Identify which cell holds the provided text, then report its (X, Y) central coordinate. 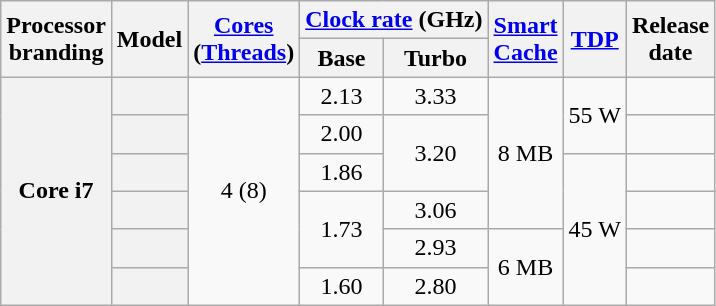
6 MB (526, 267)
2.93 (436, 248)
Model (149, 39)
Clock rate (GHz) (394, 20)
SmartCache (526, 39)
3.20 (436, 153)
1.73 (342, 229)
Cores(Threads) (244, 39)
Releasedate (670, 39)
3.06 (436, 210)
TDP (594, 39)
1.86 (342, 172)
Processorbranding (56, 39)
2.13 (342, 96)
2.80 (436, 286)
8 MB (526, 153)
Base (342, 58)
3.33 (436, 96)
Turbo (436, 58)
4 (8) (244, 191)
Core i7 (56, 191)
55 W (594, 115)
45 W (594, 229)
1.60 (342, 286)
2.00 (342, 134)
